Capture the cell that displays the provided text and extract its [x, y] central coordinate. 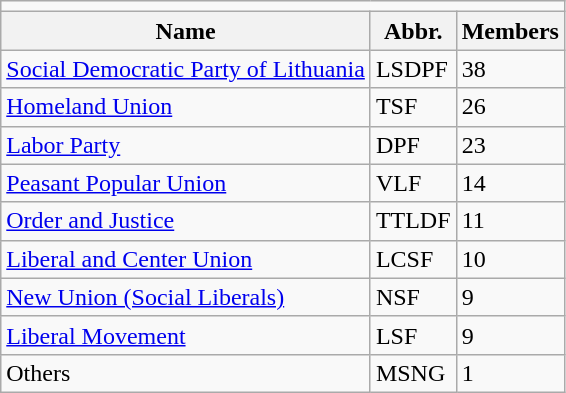
New Union (Social Liberals) [186, 297]
10 [510, 259]
Peasant Popular Union [186, 183]
Liberal Movement [186, 335]
11 [510, 221]
DPF [413, 145]
LSF [413, 335]
LSDPF [413, 69]
Homeland Union [186, 107]
Social Democratic Party of Lithuania [186, 69]
23 [510, 145]
Abbr. [413, 31]
VLF [413, 183]
MSNG [413, 373]
38 [510, 69]
Order and Justice [186, 221]
26 [510, 107]
Liberal and Center Union [186, 259]
NSF [413, 297]
Members [510, 31]
LCSF [413, 259]
14 [510, 183]
Labor Party [186, 145]
TTLDF [413, 221]
Name [186, 31]
Others [186, 373]
TSF [413, 107]
1 [510, 373]
